Return the [X, Y] coordinate for the center point of the cell that contains the specified text.  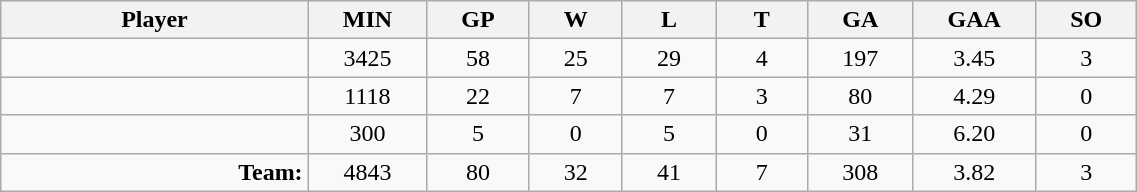
6.20 [974, 134]
41 [668, 172]
197 [860, 58]
MIN [368, 20]
25 [576, 58]
L [668, 20]
T [762, 20]
SO [1086, 20]
4.29 [974, 96]
58 [478, 58]
308 [860, 172]
GA [860, 20]
1118 [368, 96]
3.82 [974, 172]
GP [478, 20]
29 [668, 58]
31 [860, 134]
32 [576, 172]
W [576, 20]
3.45 [974, 58]
22 [478, 96]
4 [762, 58]
Team: [154, 172]
4843 [368, 172]
GAA [974, 20]
Player [154, 20]
300 [368, 134]
3425 [368, 58]
